Provide the [x, y] coordinate of the cell's center where the given text is located.  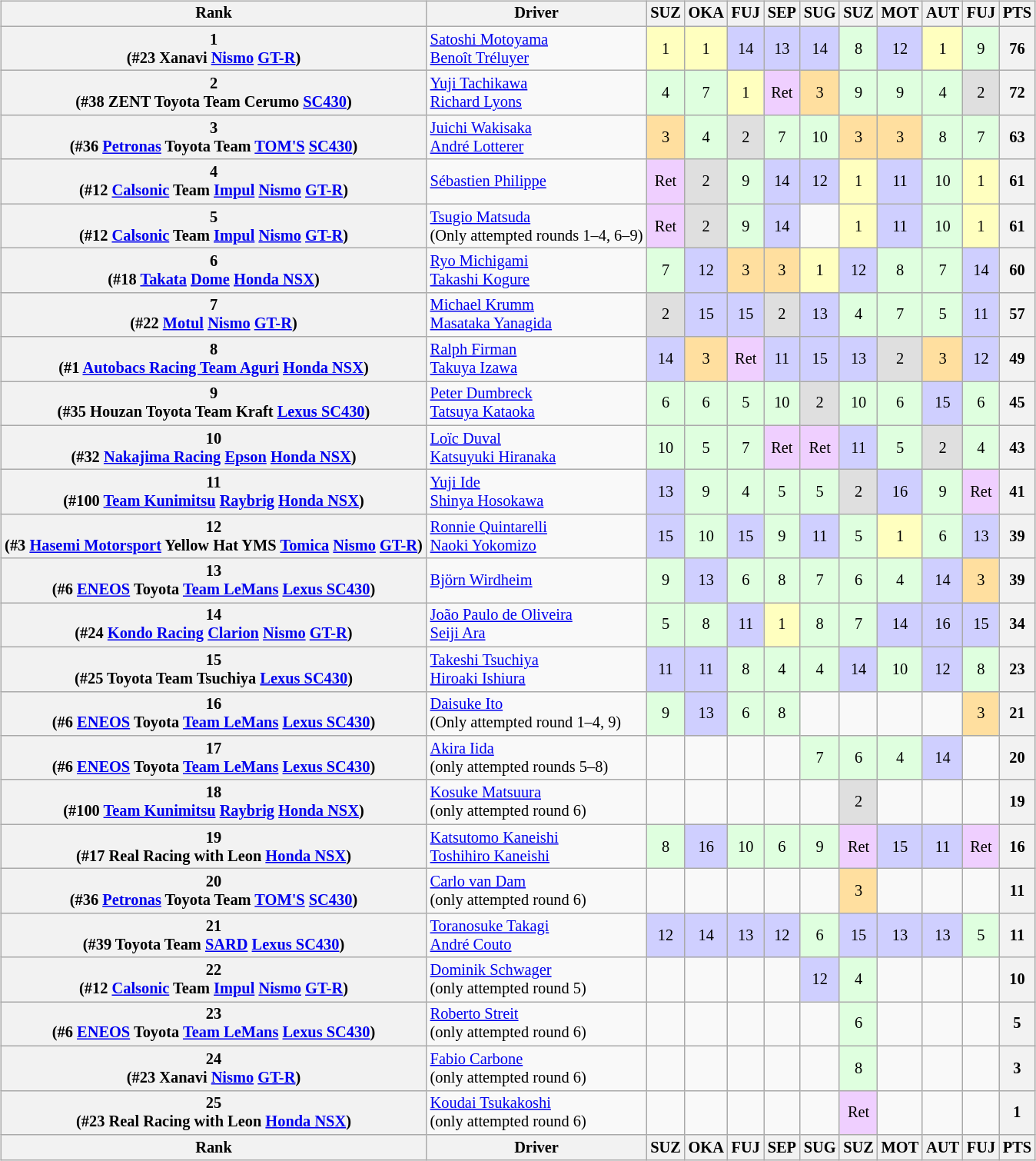
43 [1018, 447]
60 [1018, 271]
25(#23 Real Racing with Leon Honda NSX) [214, 1113]
18(#100 Team Kunimitsu Raybrig Honda NSX) [214, 802]
2(#38 ZENT Toyota Team Cerumo SC430) [214, 93]
Juichi Wakisaka André Lotterer [536, 138]
Toranosuke Takagi André Couto [536, 935]
20(#36 Petronas Toyota Team TOM'S SC430) [214, 891]
Peter Dumbreck Tatsuya Kataoka [536, 404]
22(#12 Calsonic Team Impul Nismo GT-R) [214, 980]
1(#23 Xanavi Nismo GT-R) [214, 48]
4(#12 Calsonic Team Impul Nismo GT-R) [214, 181]
Fabio Carbone(only attempted round 6) [536, 1068]
57 [1018, 314]
76 [1018, 48]
21 [1018, 714]
3(#36 Petronas Toyota Team TOM'S SC430) [214, 138]
Michael Krumm Masataka Yanagida [536, 314]
72 [1018, 93]
10(#32 Nakajima Racing Epson Honda NSX) [214, 447]
7(#22 Motul Nismo GT-R) [214, 314]
Satoshi Motoyama Benoît Tréluyer [536, 48]
45 [1018, 404]
Dominik Schwager(only attempted round 5) [536, 980]
Tsugio Matsuda(Only attempted rounds 1–4, 6–9) [536, 226]
63 [1018, 138]
24(#23 Xanavi Nismo GT-R) [214, 1068]
15(#25 Toyota Team Tsuchiya Lexus SC430) [214, 669]
Carlo van Dam(only attempted round 6) [536, 891]
11(#100 Team Kunimitsu Raybrig Honda NSX) [214, 492]
Yuji Tachikawa Richard Lyons [536, 93]
Björn Wirdheim [536, 580]
19(#17 Real Racing with Leon Honda NSX) [214, 847]
21(#39 Toyota Team SARD Lexus SC430) [214, 935]
Kosuke Matsuura(only attempted round 6) [536, 802]
34 [1018, 625]
41 [1018, 492]
Ryo Michigami Takashi Kogure [536, 271]
23 [1018, 669]
Yuji Ide Shinya Hosokawa [536, 492]
16(#6 ENEOS Toyota Team LeMans Lexus SC430) [214, 714]
Ralph Firman Takuya Izawa [536, 359]
Sébastien Philippe [536, 181]
Roberto Streit(only attempted round 6) [536, 1024]
9(#35 Houzan Toyota Team Kraft Lexus SC430) [214, 404]
Takeshi Tsuchiya Hiroaki Ishiura [536, 669]
14(#24 Kondo Racing Clarion Nismo GT-R) [214, 625]
13(#6 ENEOS Toyota Team LeMans Lexus SC430) [214, 580]
20 [1018, 758]
João Paulo de Oliveira Seiji Ara [536, 625]
12(#3 Hasemi Motorsport Yellow Hat YMS Tomica Nismo GT-R) [214, 537]
49 [1018, 359]
Koudai Tsukakoshi(only attempted round 6) [536, 1113]
Daisuke Ito(Only attempted round 1–4, 9) [536, 714]
8(#1 Autobacs Racing Team Aguri Honda NSX) [214, 359]
17(#6 ENEOS Toyota Team LeMans Lexus SC430) [214, 758]
19 [1018, 802]
6(#18 Takata Dome Honda NSX) [214, 271]
Katsutomo Kaneishi Toshihiro Kaneishi [536, 847]
5(#12 Calsonic Team Impul Nismo GT-R) [214, 226]
Ronnie Quintarelli Naoki Yokomizo [536, 537]
23(#6 ENEOS Toyota Team LeMans Lexus SC430) [214, 1024]
Loïc Duval Katsuyuki Hiranaka [536, 447]
Akira Iida(only attempted rounds 5–8) [536, 758]
